Detect which cell encompasses the target text, then output its (X, Y) center coordinate. 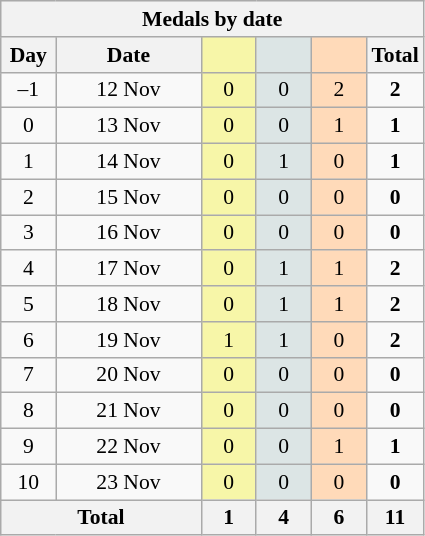
23 Nov (128, 482)
Day (28, 55)
7 (28, 375)
17 Nov (128, 269)
5 (28, 304)
16 Nov (128, 233)
10 (28, 482)
14 Nov (128, 162)
12 Nov (128, 90)
13 Nov (128, 126)
Medals by date (212, 19)
8 (28, 411)
3 (28, 233)
20 Nov (128, 375)
19 Nov (128, 340)
–1 (28, 90)
11 (394, 518)
Date (128, 55)
9 (28, 447)
18 Nov (128, 304)
22 Nov (128, 447)
15 Nov (128, 197)
21 Nov (128, 411)
